Provide the [X, Y] coordinate of the cell's center where the given text is located.  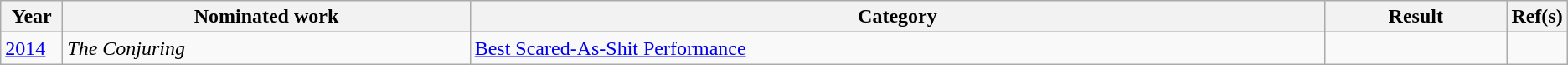
Nominated work [266, 17]
2014 [32, 48]
Ref(s) [1537, 17]
The Conjuring [266, 48]
Category [897, 17]
Year [32, 17]
Result [1416, 17]
Best Scared-As-Shit Performance [897, 48]
